Capture the cell that displays the provided text and extract its (X, Y) central coordinate. 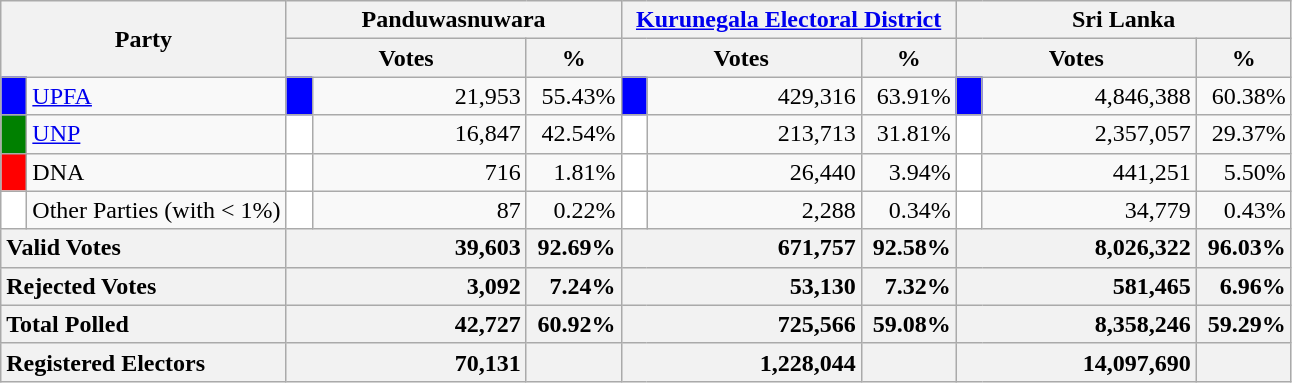
26,440 (754, 172)
59.29% (1244, 324)
7.32% (908, 286)
716 (419, 172)
213,713 (754, 134)
Rejected Votes (144, 286)
Valid Votes (144, 248)
8,358,246 (1076, 324)
Kurunegala Electoral District (788, 20)
671,757 (741, 248)
5.50% (1244, 172)
4,846,388 (1089, 96)
14,097,690 (1076, 362)
29.37% (1244, 134)
55.43% (574, 96)
581,465 (1076, 286)
Other Parties (with < 1%) (156, 210)
2,288 (754, 210)
1.81% (574, 172)
2,357,057 (1089, 134)
21,953 (419, 96)
92.69% (574, 248)
53,130 (741, 286)
70,131 (406, 362)
42.54% (574, 134)
87 (419, 210)
16,847 (419, 134)
7.24% (574, 286)
0.22% (574, 210)
0.43% (1244, 210)
92.58% (908, 248)
1,228,044 (741, 362)
0.34% (908, 210)
725,566 (741, 324)
31.81% (908, 134)
96.03% (1244, 248)
UNP (156, 134)
UPFA (156, 96)
3,092 (406, 286)
42,727 (406, 324)
6.96% (1244, 286)
60.38% (1244, 96)
Registered Electors (144, 362)
DNA (156, 172)
Panduwasnuwara (454, 20)
8,026,322 (1076, 248)
429,316 (754, 96)
63.91% (908, 96)
Sri Lanka (1124, 20)
Total Polled (144, 324)
59.08% (908, 324)
3.94% (908, 172)
34,779 (1089, 210)
Party (144, 39)
39,603 (406, 248)
60.92% (574, 324)
441,251 (1089, 172)
